Identify which cell holds the provided text, then report its (x, y) central coordinate. 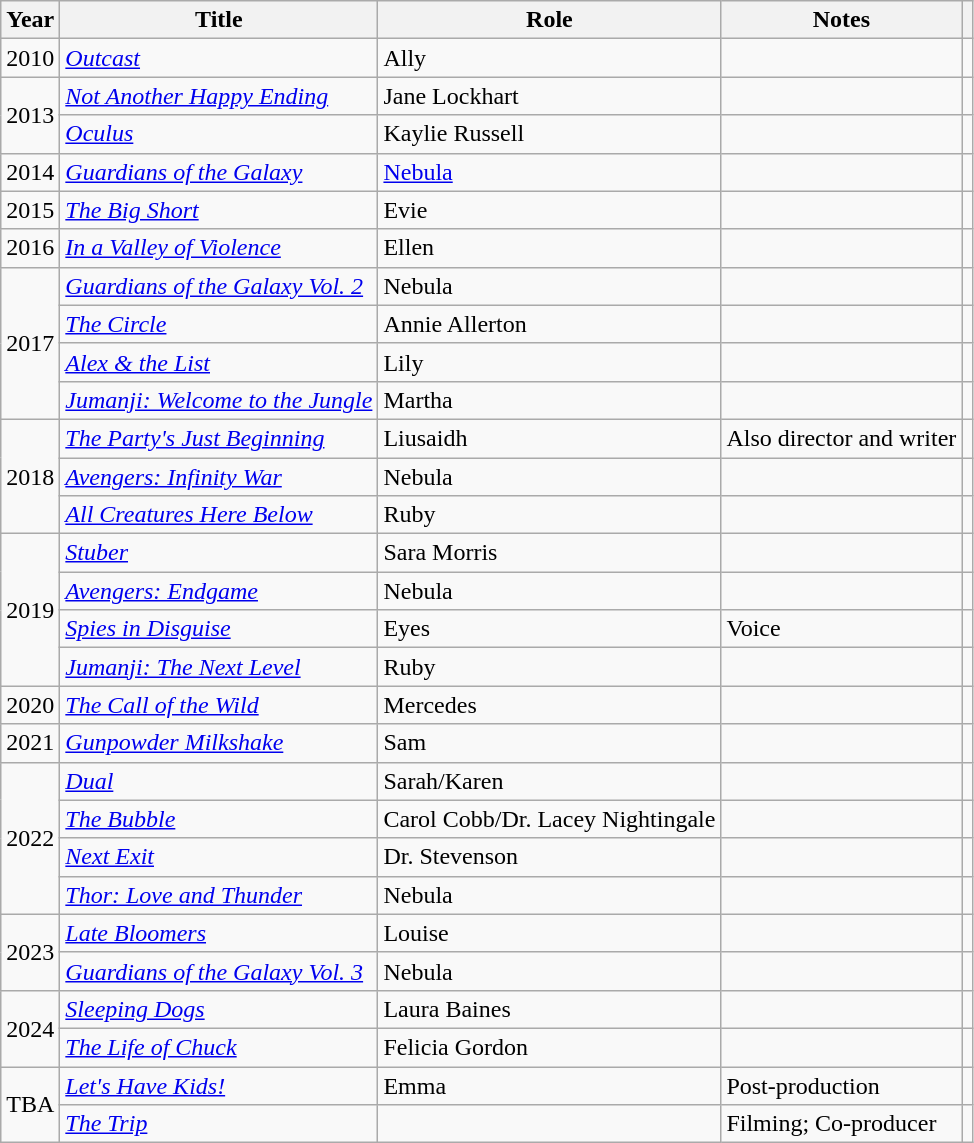
The Trip (219, 1124)
The Call of the Wild (219, 705)
Not Another Happy Ending (219, 96)
2024 (30, 1028)
Avengers: Endgame (219, 591)
Ellen (550, 248)
Alex & the List (219, 362)
2023 (30, 952)
Sarah/Karen (550, 781)
The Life of Chuck (219, 1047)
Voice (842, 629)
Avengers: Infinity War (219, 477)
Emma (550, 1085)
Jumanji: The Next Level (219, 667)
Laura Baines (550, 1009)
Evie (550, 210)
The Circle (219, 324)
Thor: Love and Thunder (219, 895)
Louise (550, 933)
Late Bloomers (219, 933)
2022 (30, 838)
Oculus (219, 134)
Gunpowder Milkshake (219, 743)
Spies in Disguise (219, 629)
2019 (30, 610)
2020 (30, 705)
Felicia Gordon (550, 1047)
The Party's Just Beginning (219, 438)
Ally (550, 58)
2016 (30, 248)
Sam (550, 743)
2018 (30, 476)
Liusaidh (550, 438)
TBA (30, 1104)
The Bubble (219, 819)
Let's Have Kids! (219, 1085)
Jumanji: Welcome to the Jungle (219, 400)
2021 (30, 743)
Mercedes (550, 705)
Sara Morris (550, 553)
2017 (30, 343)
2010 (30, 58)
Martha (550, 400)
Outcast (219, 58)
All Creatures Here Below (219, 515)
2015 (30, 210)
Jane Lockhart (550, 96)
2013 (30, 115)
Year (30, 20)
Also director and writer (842, 438)
2014 (30, 172)
Carol Cobb/Dr. Lacey Nightingale (550, 819)
Dr. Stevenson (550, 857)
Kaylie Russell (550, 134)
Guardians of the Galaxy Vol. 2 (219, 286)
The Big Short (219, 210)
Eyes (550, 629)
Title (219, 20)
Lily (550, 362)
Annie Allerton (550, 324)
Guardians of the Galaxy (219, 172)
Filming; Co-producer (842, 1124)
Stuber (219, 553)
Sleeping Dogs (219, 1009)
Dual (219, 781)
Post-production (842, 1085)
Guardians of the Galaxy Vol. 3 (219, 971)
Notes (842, 20)
In a Valley of Violence (219, 248)
Role (550, 20)
Next Exit (219, 857)
